Identify which cell holds the provided text, then report its [X, Y] central coordinate. 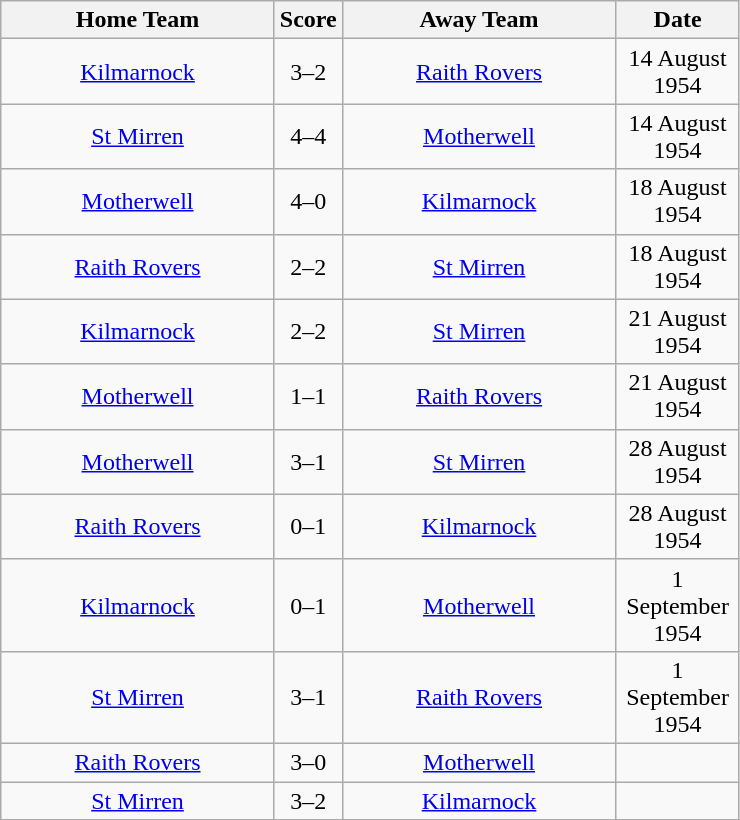
4–0 [308, 202]
Date [678, 20]
4–4 [308, 136]
Home Team [138, 20]
1–1 [308, 396]
3–0 [308, 762]
Away Team [479, 20]
Score [308, 20]
